Output the [x, y] coordinate of the center of the cell containing the given text.  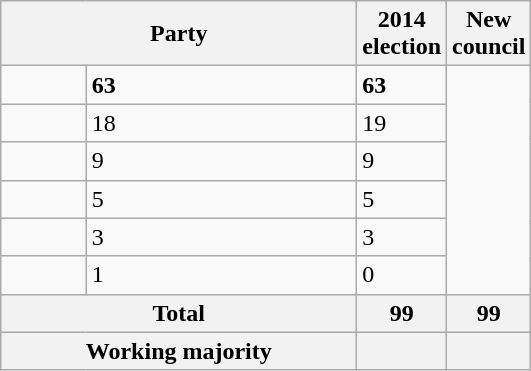
Working majority [179, 351]
0 [402, 275]
18 [222, 123]
1 [222, 275]
Party [179, 34]
19 [402, 123]
Total [179, 313]
New council [489, 34]
2014 election [402, 34]
